Output the [x, y] coordinate of the center of the cell containing the given text.  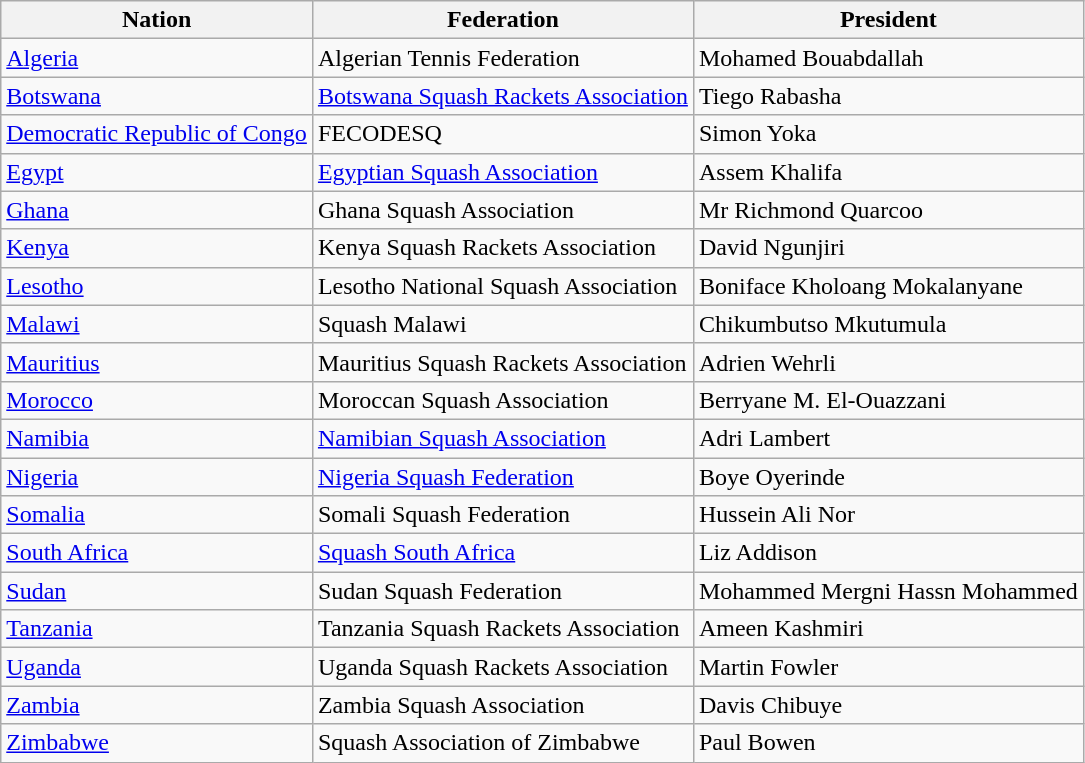
Adrien Wehrli [888, 362]
Egyptian Squash Association [502, 172]
Tiego Rabasha [888, 96]
Federation [502, 20]
Paul Bowen [888, 743]
Simon Yoka [888, 134]
David Ngunjiri [888, 248]
Boniface Kholoang Mokalanyane [888, 286]
Ghana [157, 210]
Democratic Republic of Congo [157, 134]
Mr Richmond Quarcoo [888, 210]
Uganda [157, 667]
Moroccan Squash Association [502, 400]
Egypt [157, 172]
Botswana [157, 96]
Zambia Squash Association [502, 705]
Lesotho [157, 286]
Davis Chibuye [888, 705]
Morocco [157, 400]
Mohamed Bouabdallah [888, 58]
Mauritius Squash Rackets Association [502, 362]
Berryane M. El-Ouazzani [888, 400]
Assem Khalifa [888, 172]
Algerian Tennis Federation [502, 58]
Lesotho National Squash Association [502, 286]
Zambia [157, 705]
Tanzania [157, 629]
Ameen Kashmiri [888, 629]
Squash Association of Zimbabwe [502, 743]
Squash Malawi [502, 324]
Mohammed Mergni Hassn Mohammed [888, 591]
Liz Addison [888, 553]
Somalia [157, 515]
Botswana Squash Rackets Association [502, 96]
Adri Lambert [888, 438]
Tanzania Squash Rackets Association [502, 629]
Mauritius [157, 362]
Uganda Squash Rackets Association [502, 667]
Zimbabwe [157, 743]
Somali Squash Federation [502, 515]
Malawi [157, 324]
Algeria [157, 58]
Namibian Squash Association [502, 438]
Namibia [157, 438]
Squash South Africa [502, 553]
Nigeria Squash Federation [502, 477]
President [888, 20]
South Africa [157, 553]
Martin Fowler [888, 667]
Chikumbutso Mkutumula [888, 324]
Nigeria [157, 477]
Kenya Squash Rackets Association [502, 248]
Kenya [157, 248]
FECODESQ [502, 134]
Sudan [157, 591]
Nation [157, 20]
Ghana Squash Association [502, 210]
Boye Oyerinde [888, 477]
Hussein Ali Nor [888, 515]
Sudan Squash Federation [502, 591]
